Capture the cell that displays the provided text and extract its [X, Y] central coordinate. 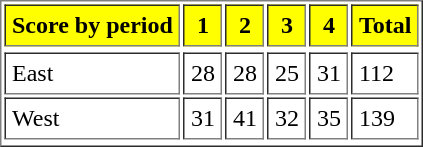
Total [384, 25]
139 [384, 119]
East [92, 73]
25 [286, 73]
3 [286, 25]
35 [328, 119]
West [92, 119]
112 [384, 73]
41 [244, 119]
4 [328, 25]
Score by period [92, 25]
2 [244, 25]
1 [202, 25]
32 [286, 119]
